Scan for the cell matching the given text and deliver its [x, y] coordinate at center. 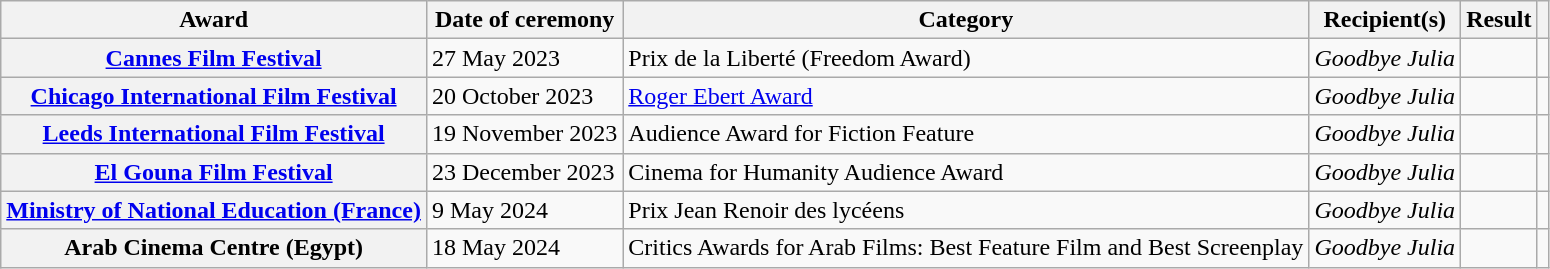
Result [1499, 20]
Recipient(s) [1385, 20]
20 October 2023 [524, 96]
Critics Awards for Arab Films: Best Feature Film and Best Screenplay [966, 248]
9 May 2024 [524, 210]
Prix Jean Renoir des lycéens [966, 210]
Date of ceremony [524, 20]
18 May 2024 [524, 248]
Category [966, 20]
23 December 2023 [524, 172]
Roger Ebert Award [966, 96]
Leeds International Film Festival [214, 134]
19 November 2023 [524, 134]
Prix de la Liberté (Freedom Award) [966, 58]
27 May 2023 [524, 58]
Ministry of National Education (France) [214, 210]
Cinema for Humanity Audience Award [966, 172]
Chicago International Film Festival [214, 96]
Cannes Film Festival [214, 58]
Arab Cinema Centre (Egypt) [214, 248]
Award [214, 20]
Audience Award for Fiction Feature [966, 134]
El Gouna Film Festival [214, 172]
